Return (x, y) of the center of cell containing provided text 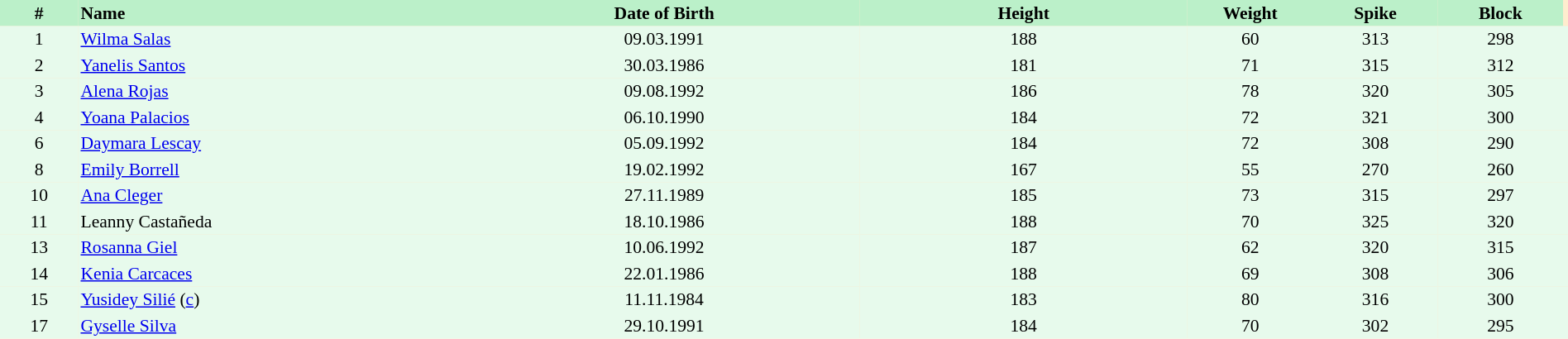
186 (1024, 91)
17 (39, 326)
09.03.1991 (664, 40)
62 (1250, 248)
11 (39, 222)
183 (1024, 299)
Height (1024, 13)
297 (1500, 195)
Yoana Palacios (273, 117)
29.10.1991 (664, 326)
295 (1500, 326)
1 (39, 40)
Yusidey Silié (c) (273, 299)
18.10.1986 (664, 222)
11.11.1984 (664, 299)
305 (1500, 91)
Block (1500, 13)
Daymara Lescay (273, 144)
10 (39, 195)
Kenia Carcaces (273, 274)
6 (39, 144)
167 (1024, 169)
298 (1500, 40)
302 (1374, 326)
Name (273, 13)
181 (1024, 65)
55 (1250, 169)
313 (1374, 40)
14 (39, 274)
260 (1500, 169)
Weight (1250, 13)
10.06.1992 (664, 248)
13 (39, 248)
Leanny Castañeda (273, 222)
290 (1500, 144)
Alena Rojas (273, 91)
Gyselle Silva (273, 326)
09.08.1992 (664, 91)
80 (1250, 299)
30.03.1986 (664, 65)
4 (39, 117)
71 (1250, 65)
Spike (1374, 13)
Yanelis Santos (273, 65)
73 (1250, 195)
Wilma Salas (273, 40)
2 (39, 65)
60 (1250, 40)
312 (1500, 65)
8 (39, 169)
69 (1250, 274)
Date of Birth (664, 13)
# (39, 13)
Emily Borrell (273, 169)
325 (1374, 222)
321 (1374, 117)
270 (1374, 169)
27.11.1989 (664, 195)
3 (39, 91)
15 (39, 299)
Ana Cleger (273, 195)
Rosanna Giel (273, 248)
187 (1024, 248)
22.01.1986 (664, 274)
05.09.1992 (664, 144)
06.10.1990 (664, 117)
306 (1500, 274)
78 (1250, 91)
19.02.1992 (664, 169)
185 (1024, 195)
316 (1374, 299)
